Extract the (X, Y) coordinate from the center of the cell holding the provided text.  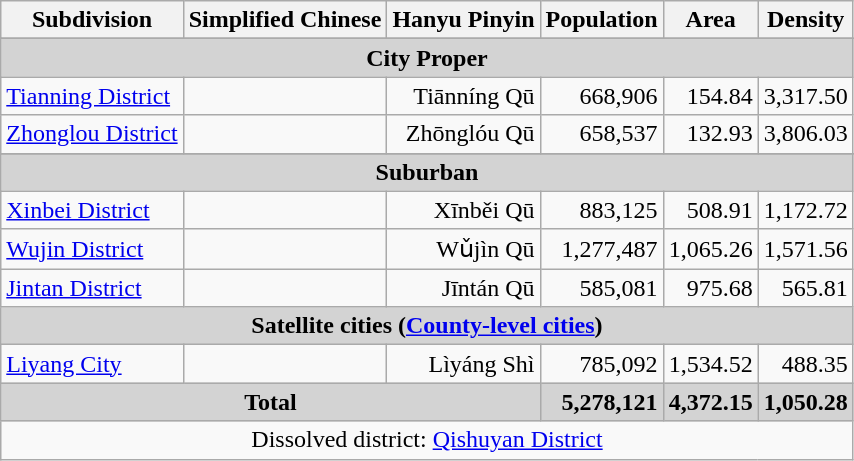
Tianning District (92, 96)
Jintan District (92, 288)
1,534.52 (710, 364)
585,081 (602, 288)
Zhōnglóu Qū (464, 134)
Liyang City (92, 364)
Hanyu Pinyin (464, 20)
488.35 (806, 364)
883,125 (602, 210)
3,806.03 (806, 134)
5,278,121 (602, 402)
Wujin District (92, 249)
1,277,487 (602, 249)
132.93 (710, 134)
668,906 (602, 96)
Density (806, 20)
975.68 (710, 288)
3,317.50 (806, 96)
Wǔjìn Qū (464, 249)
785,092 (602, 364)
Tiānníng Qū (464, 96)
508.91 (710, 210)
Xīnběi Qū (464, 210)
Satellite cities (County-level cities) (427, 326)
Dissolved district: Qishuyan District (427, 440)
Area (710, 20)
City Proper (427, 58)
Population (602, 20)
Subdivision (92, 20)
1,172.72 (806, 210)
4,372.15 (710, 402)
154.84 (710, 96)
1,050.28 (806, 402)
Xinbei District (92, 210)
Suburban (427, 172)
Jīntán Qū (464, 288)
Total (270, 402)
Zhonglou District (92, 134)
565.81 (806, 288)
Lìyáng Shì (464, 364)
658,537 (602, 134)
1,065.26 (710, 249)
1,571.56 (806, 249)
Simplified Chinese (285, 20)
